Output the [x, y] coordinate of the center of the cell containing the given text.  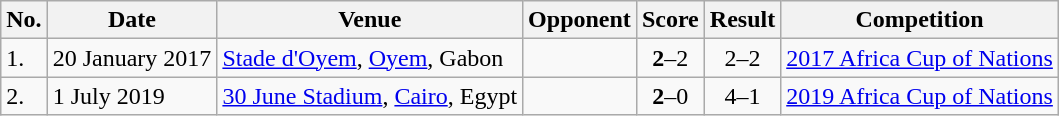
Opponent [580, 20]
Result [742, 20]
1 July 2019 [132, 96]
1. [24, 58]
Score [670, 20]
2–0 [670, 96]
2019 Africa Cup of Nations [920, 96]
30 June Stadium, Cairo, Egypt [370, 96]
2017 Africa Cup of Nations [920, 58]
Competition [920, 20]
Venue [370, 20]
20 January 2017 [132, 58]
No. [24, 20]
Date [132, 20]
Stade d'Oyem, Oyem, Gabon [370, 58]
4–1 [742, 96]
2. [24, 96]
